Detect which cell encompasses the target text, then output its (x, y) center coordinate. 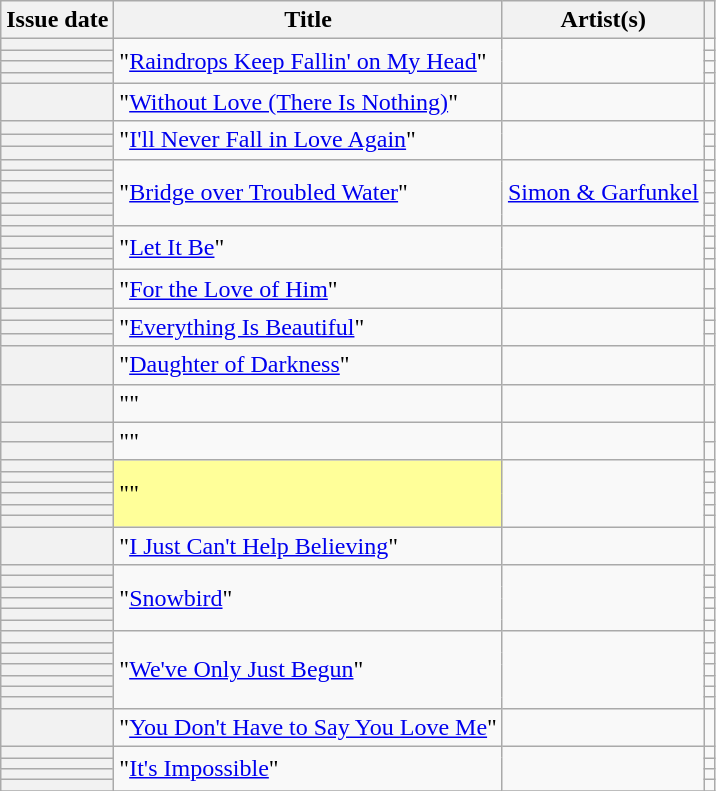
"We've Only Just Begun" (308, 670)
"Bridge over Troubled Water" (308, 192)
Artist(s) (603, 20)
"Snowbird" (308, 598)
"I'll Never Fall in Love Again" (308, 140)
"Daughter of Darkness" (308, 365)
"Everything Is Beautiful" (308, 327)
"Let It Be" (308, 248)
"It's Impossible" (308, 768)
"Raindrops Keep Fallin' on My Head" (308, 61)
"I Just Can't Help Believing" (308, 545)
Title (308, 20)
"For the Love of Him" (308, 289)
Issue date (58, 20)
"Without Love (There Is Nothing)" (308, 102)
Simon & Garfunkel (603, 192)
"You Don't Have to Say You Love Me" (308, 727)
